Scan for the cell matching the given text and deliver its [x, y] coordinate at center. 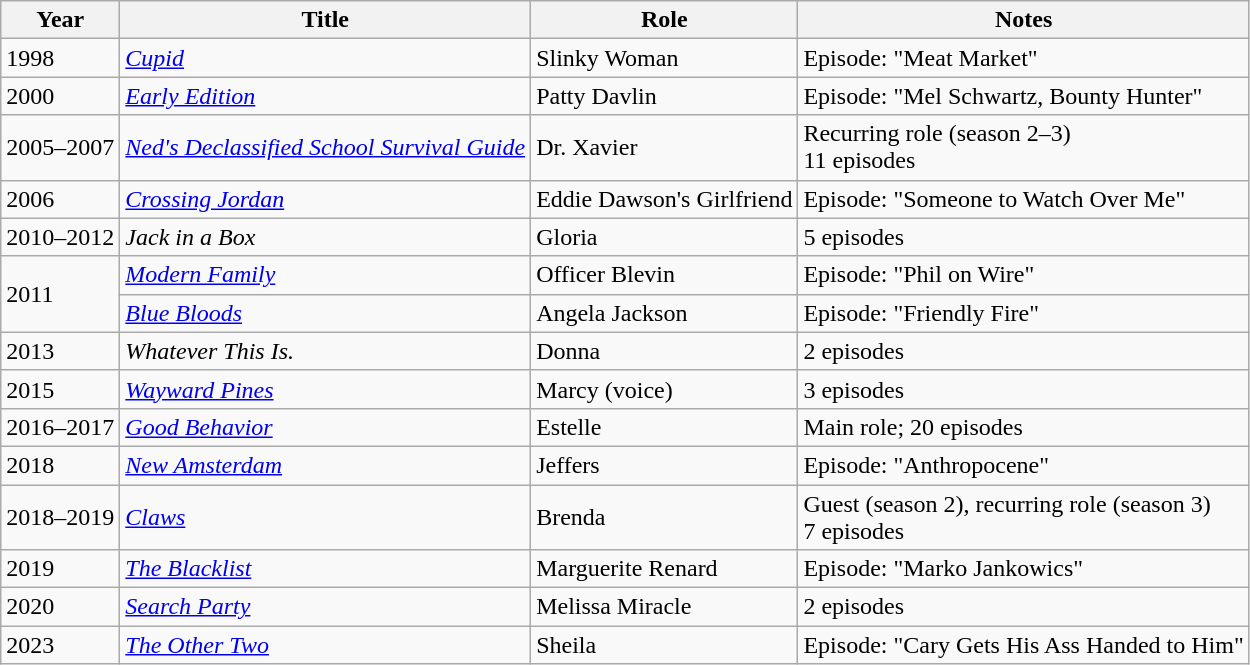
Modern Family [326, 275]
New Amsterdam [326, 465]
Donna [664, 351]
Claws [326, 516]
Eddie Dawson's Girlfriend [664, 199]
Episode: "Someone to Watch Over Me" [1024, 199]
Episode: "Marko Jankowics" [1024, 569]
2019 [60, 569]
2018–2019 [60, 516]
Main role; 20 episodes [1024, 427]
Search Party [326, 607]
2006 [60, 199]
2016–2017 [60, 427]
Good Behavior [326, 427]
Episode: "Anthropocene" [1024, 465]
2018 [60, 465]
5 episodes [1024, 237]
Marcy (voice) [664, 389]
Title [326, 20]
2015 [60, 389]
Patty Davlin [664, 96]
2023 [60, 645]
Episode: "Cary Gets His Ass Handed to Him" [1024, 645]
Early Edition [326, 96]
Melissa Miracle [664, 607]
Year [60, 20]
Blue Bloods [326, 313]
Guest (season 2), recurring role (season 3)7 episodes [1024, 516]
2011 [60, 294]
Sheila [664, 645]
Whatever This Is. [326, 351]
Episode: "Meat Market" [1024, 58]
Slinky Woman [664, 58]
The Blacklist [326, 569]
Recurring role (season 2–3)11 episodes [1024, 148]
Role [664, 20]
2000 [60, 96]
2020 [60, 607]
Ned's Declassified School Survival Guide [326, 148]
3 episodes [1024, 389]
Notes [1024, 20]
Episode: "Friendly Fire" [1024, 313]
Gloria [664, 237]
Estelle [664, 427]
Officer Blevin [664, 275]
Dr. Xavier [664, 148]
Brenda [664, 516]
1998 [60, 58]
Cupid [326, 58]
Jeffers [664, 465]
Wayward Pines [326, 389]
2010–2012 [60, 237]
Episode: "Phil on Wire" [1024, 275]
2013 [60, 351]
2005–2007 [60, 148]
Episode: "Mel Schwartz, Bounty Hunter" [1024, 96]
Marguerite Renard [664, 569]
Jack in a Box [326, 237]
Angela Jackson [664, 313]
Crossing Jordan [326, 199]
The Other Two [326, 645]
